Output the (X, Y) coordinate of the center of the cell containing the given text.  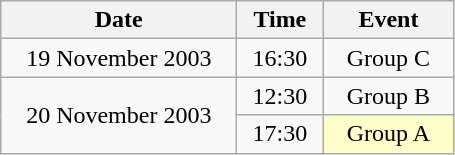
19 November 2003 (119, 58)
17:30 (280, 134)
Event (388, 20)
Date (119, 20)
12:30 (280, 96)
Group A (388, 134)
Time (280, 20)
Group B (388, 96)
Group C (388, 58)
16:30 (280, 58)
20 November 2003 (119, 115)
